Provide the (X, Y) coordinate of the cell's center where the given text is located.  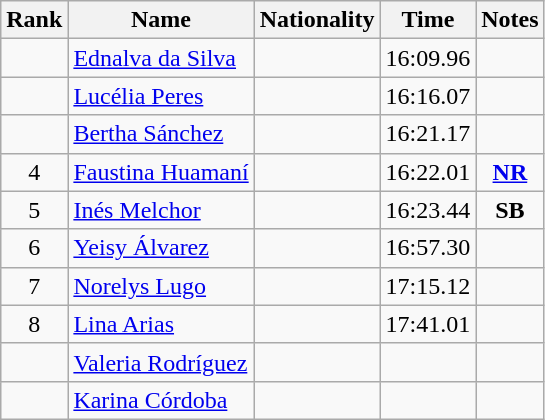
Faustina Huamaní (161, 172)
Bertha Sánchez (161, 134)
16:23.44 (428, 210)
Nationality (317, 20)
Karina Córdoba (161, 400)
Notes (510, 20)
SB (510, 210)
16:16.07 (428, 96)
17:15.12 (428, 286)
Inés Melchor (161, 210)
8 (34, 324)
Lina Arias (161, 324)
NR (510, 172)
Rank (34, 20)
17:41.01 (428, 324)
Lucélia Peres (161, 96)
16:22.01 (428, 172)
Time (428, 20)
16:09.96 (428, 58)
16:57.30 (428, 248)
7 (34, 286)
Ednalva da Silva (161, 58)
Valeria Rodríguez (161, 362)
6 (34, 248)
Yeisy Álvarez (161, 248)
4 (34, 172)
5 (34, 210)
Norelys Lugo (161, 286)
Name (161, 20)
16:21.17 (428, 134)
